Pinpoint the cell where the given text exists, returning its [X, Y] midpoint coordinate. 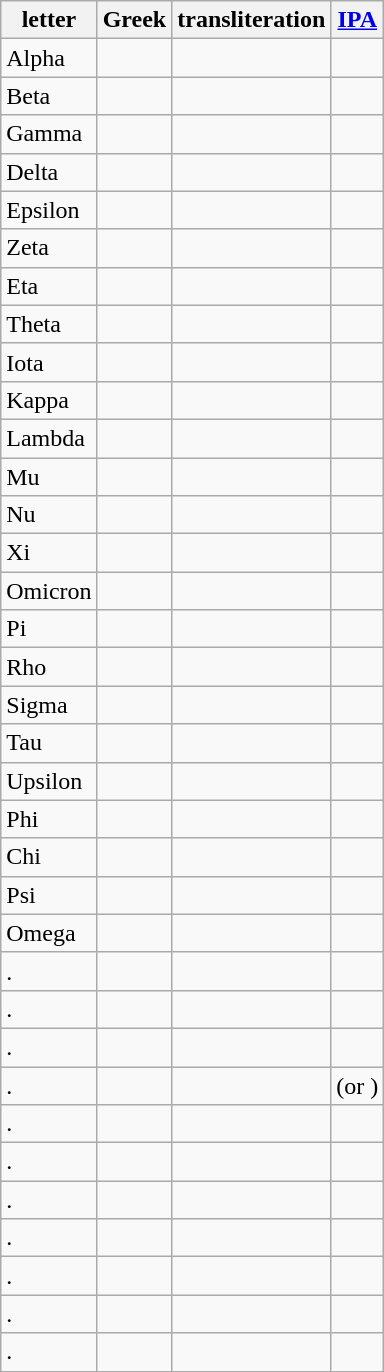
transliteration [252, 20]
Pi [49, 629]
Omega [49, 933]
(or ) [358, 1085]
letter [49, 20]
Greek [134, 20]
Mu [49, 477]
Beta [49, 96]
Lambda [49, 438]
Xi [49, 553]
Tau [49, 743]
Upsilon [49, 781]
Kappa [49, 400]
Psi [49, 895]
Phi [49, 819]
Epsilon [49, 210]
Sigma [49, 705]
Eta [49, 286]
Rho [49, 667]
Gamma [49, 134]
Nu [49, 515]
Iota [49, 362]
Zeta [49, 248]
IPA [358, 20]
Alpha [49, 58]
Omicron [49, 591]
Chi [49, 857]
Delta [49, 172]
Theta [49, 324]
